Pinpoint the cell where the given text exists, returning its (X, Y) midpoint coordinate. 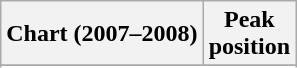
Chart (2007–2008) (102, 34)
Peakposition (249, 34)
